From the cell containing the given text, extract its center point as (x, y) coordinate. 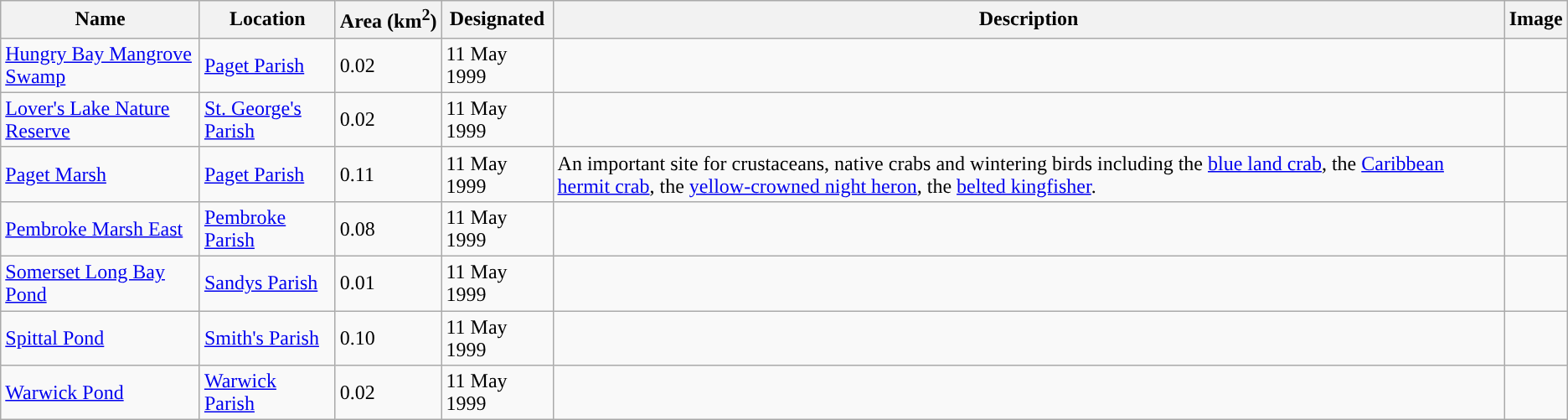
Location (267, 20)
0.10 (389, 339)
Designated (498, 20)
Image (1536, 20)
0.01 (389, 283)
Pembroke Marsh East (101, 228)
Smith's Parish (267, 339)
0.08 (389, 228)
Hungry Bay Mangrove Swamp (101, 65)
Warwick Pond (101, 392)
Lover's Lake Nature Reserve (101, 119)
St. George's Parish (267, 119)
0.11 (389, 174)
Pembroke Parish (267, 228)
Description (1029, 20)
Name (101, 20)
Spittal Pond (101, 339)
Paget Marsh (101, 174)
Warwick Parish (267, 392)
Sandys Parish (267, 283)
Somerset Long Bay Pond (101, 283)
Area (km2) (389, 20)
